Return (X, Y) of the center of cell containing provided text 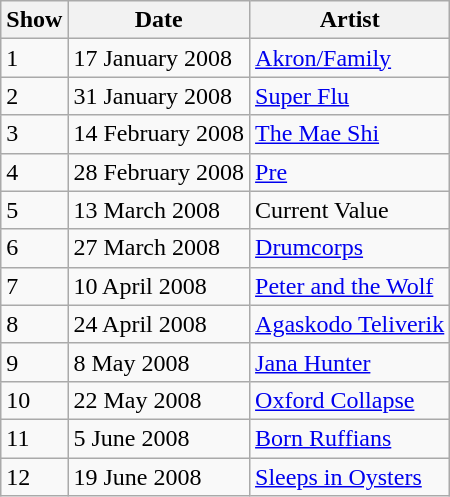
3 (34, 134)
9 (34, 362)
5 (34, 210)
31 January 2008 (159, 96)
Current Value (350, 210)
8 (34, 324)
28 February 2008 (159, 172)
Sleeps in Oysters (350, 477)
7 (34, 286)
12 (34, 477)
22 May 2008 (159, 400)
Oxford Collapse (350, 400)
Peter and the Wolf (350, 286)
24 April 2008 (159, 324)
Artist (350, 20)
10 (34, 400)
19 June 2008 (159, 477)
5 June 2008 (159, 438)
Date (159, 20)
2 (34, 96)
1 (34, 58)
Pre (350, 172)
8 May 2008 (159, 362)
17 January 2008 (159, 58)
Show (34, 20)
27 March 2008 (159, 248)
Jana Hunter (350, 362)
6 (34, 248)
Agaskodo Teliverik (350, 324)
Akron/Family (350, 58)
13 March 2008 (159, 210)
4 (34, 172)
10 April 2008 (159, 286)
14 February 2008 (159, 134)
Super Flu (350, 96)
Drumcorps (350, 248)
The Mae Shi (350, 134)
Born Ruffians (350, 438)
11 (34, 438)
